Find where the given text appears and provide that cell's center as [X, Y] coordinate. 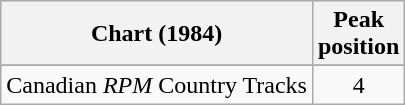
Peakposition [358, 34]
Canadian RPM Country Tracks [157, 85]
Chart (1984) [157, 34]
4 [358, 85]
